For the text-containing cell, return its midpoint in [X, Y] coordinate format. 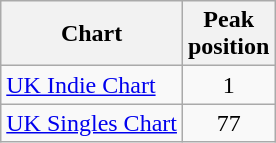
1 [228, 85]
UK Singles Chart [92, 123]
Chart [92, 34]
77 [228, 123]
Peakposition [228, 34]
UK Indie Chart [92, 85]
